Capture the cell that displays the provided text and extract its [X, Y] central coordinate. 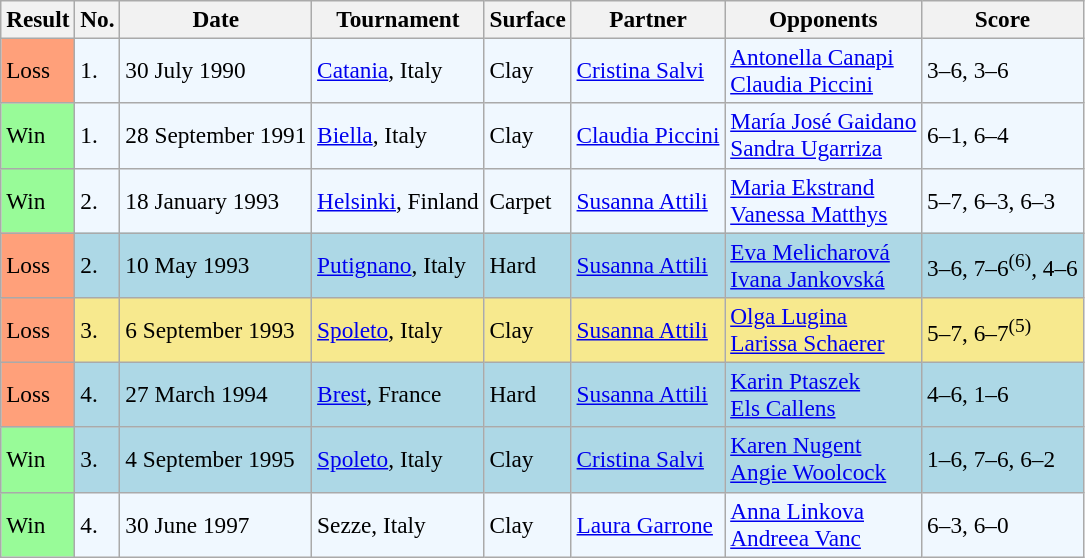
Surface [528, 19]
Partner [648, 19]
30 July 1990 [216, 70]
5–7, 6–7(5) [1002, 330]
Karen Nugent Angie Woolcock [824, 460]
3–6, 3–6 [1002, 70]
Carpet [528, 200]
Biella, Italy [398, 136]
Maria Ekstrand Vanessa Matthys [824, 200]
18 January 1993 [216, 200]
30 June 1997 [216, 524]
Tournament [398, 19]
Karin Ptaszek Els Callens [824, 394]
4 September 1995 [216, 460]
Eva Melicharová Ivana Jankovská [824, 264]
Antonella Canapi Claudia Piccini [824, 70]
Olga Lugina Larissa Schaerer [824, 330]
27 March 1994 [216, 394]
Putignano, Italy [398, 264]
1–6, 7–6, 6–2 [1002, 460]
No. [98, 19]
Anna Linkova Andreea Vanc [824, 524]
Date [216, 19]
6–3, 6–0 [1002, 524]
10 May 1993 [216, 264]
Helsinki, Finland [398, 200]
Brest, France [398, 394]
4–6, 1–6 [1002, 394]
Claudia Piccini [648, 136]
5–7, 6–3, 6–3 [1002, 200]
3–6, 7–6(6), 4–6 [1002, 264]
Result [38, 19]
Opponents [824, 19]
Sezze, Italy [398, 524]
María José Gaidano Sandra Ugarriza [824, 136]
6–1, 6–4 [1002, 136]
Score [1002, 19]
28 September 1991 [216, 136]
Catania, Italy [398, 70]
Laura Garrone [648, 524]
6 September 1993 [216, 330]
